Provide the [X, Y] coordinate of the cell's center where the given text is located.  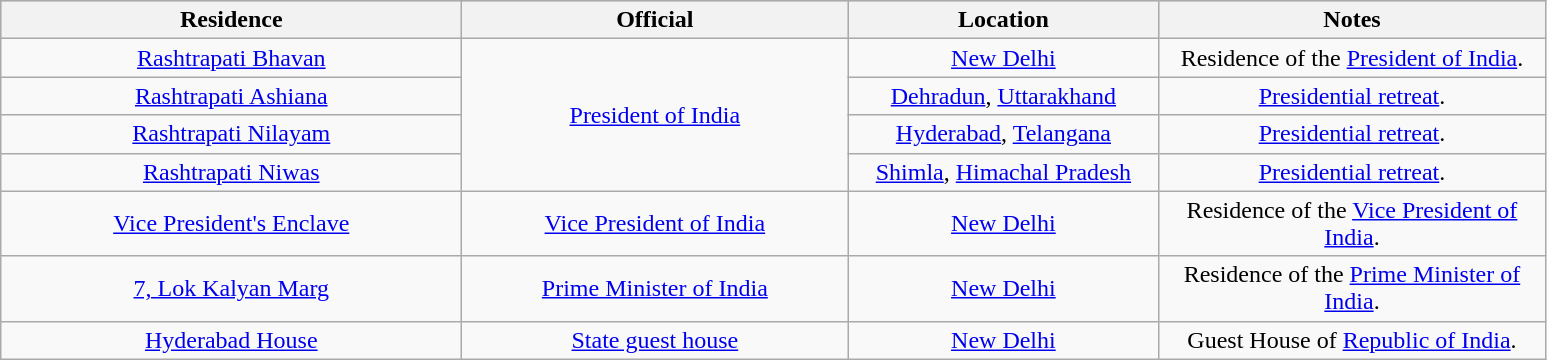
Shimla, Himachal Pradesh [1004, 172]
Hyderabad House [232, 340]
Residence of the Vice President of India. [1352, 224]
Location [1004, 20]
7, Lok Kalyan Marg [232, 288]
Residence [232, 20]
Notes [1352, 20]
Vice President of India [655, 224]
Rashtrapati Bhavan [232, 58]
Rashtrapati Niwas [232, 172]
Rashtrapati Ashiana [232, 96]
Dehradun, Uttarakhand [1004, 96]
Prime Minister of India [655, 288]
Rashtrapati Nilayam [232, 134]
Hyderabad, Telangana [1004, 134]
Vice President's Enclave [232, 224]
State guest house [655, 340]
Residence of the Prime Minister of India. [1352, 288]
Official [655, 20]
Guest House of Republic of India. [1352, 340]
Residence of the President of India. [1352, 58]
President of India [655, 115]
